Locate the cell with the specified text and output its [x, y] center coordinate. 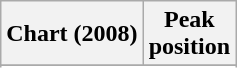
Peakposition [189, 34]
Chart (2008) [72, 34]
